Return the (x, y) coordinate for the center point of the cell that contains the specified text.  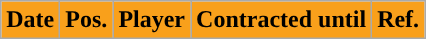
Pos. (86, 20)
Ref. (398, 20)
Player (152, 20)
Date (30, 20)
Contracted until (282, 20)
